From the cell containing the given text, extract its center point as (x, y) coordinate. 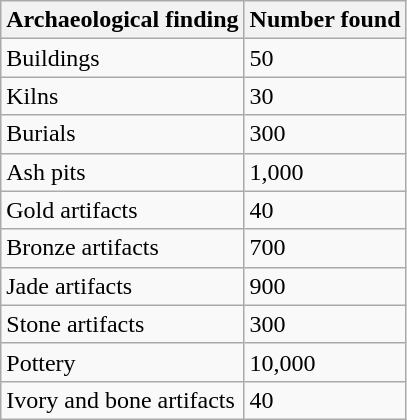
Stone artifacts (122, 324)
Burials (122, 134)
Archaeological finding (122, 20)
Number found (325, 20)
1,000 (325, 172)
Buildings (122, 58)
Bronze artifacts (122, 248)
Jade artifacts (122, 286)
Ash pits (122, 172)
30 (325, 96)
Gold artifacts (122, 210)
Ivory and bone artifacts (122, 400)
Kilns (122, 96)
50 (325, 58)
10,000 (325, 362)
700 (325, 248)
900 (325, 286)
Pottery (122, 362)
